Capture the cell that displays the provided text and extract its (x, y) central coordinate. 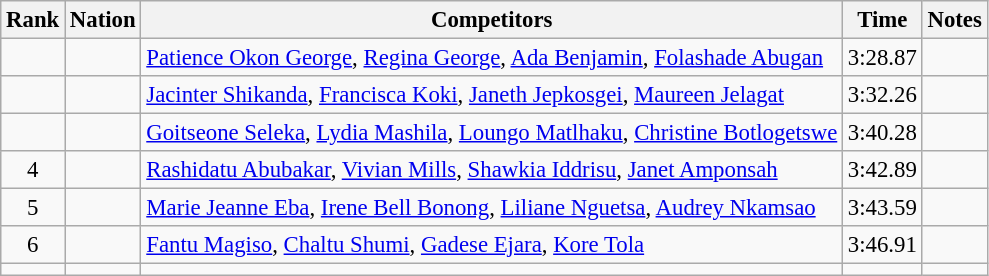
Marie Jeanne Eba, Irene Bell Bonong, Liliane Nguetsa, Audrey Nkamsao (492, 208)
3:28.87 (883, 58)
3:43.59 (883, 208)
5 (33, 208)
3:42.89 (883, 170)
Time (883, 20)
Rank (33, 20)
Rashidatu Abubakar, Vivian Mills, Shawkia Iddrisu, Janet Amponsah (492, 170)
Patience Okon George, Regina George, Ada Benjamin, Folashade Abugan (492, 58)
6 (33, 245)
3:46.91 (883, 245)
Fantu Magiso, Chaltu Shumi, Gadese Ejara, Kore Tola (492, 245)
Nation (103, 20)
Jacinter Shikanda, Francisca Koki, Janeth Jepkosgei, Maureen Jelagat (492, 95)
Goitseone Seleka, Lydia Mashila, Loungo Matlhaku, Christine Botlogetswe (492, 133)
Notes (954, 20)
Competitors (492, 20)
3:40.28 (883, 133)
4 (33, 170)
3:32.26 (883, 95)
